Search for the cell housing the specified text and yield its (X, Y) center coordinate. 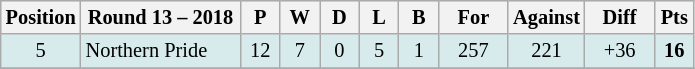
Pts (674, 17)
L (379, 17)
For (474, 17)
Position (41, 17)
221 (546, 51)
Against (546, 17)
P (260, 17)
W (300, 17)
Round 13 – 2018 (161, 17)
7 (300, 51)
16 (674, 51)
Northern Pride (161, 51)
D (340, 17)
1 (419, 51)
0 (340, 51)
+36 (620, 51)
257 (474, 51)
Diff (620, 17)
12 (260, 51)
B (419, 17)
